Identify which cell holds the provided text, then report its (x, y) central coordinate. 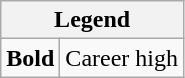
Legend (92, 20)
Bold (30, 58)
Career high (122, 58)
